Return (X, Y) of the center of cell containing provided text 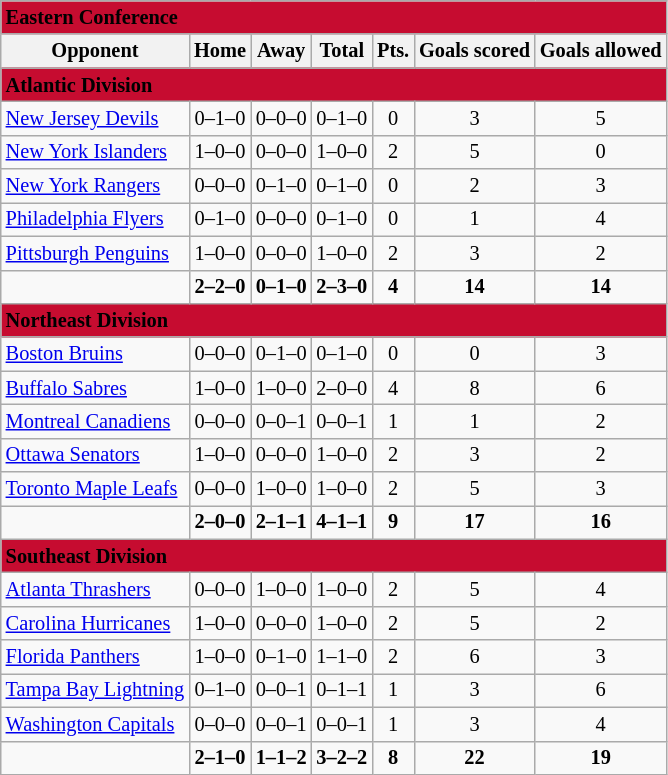
Home (220, 51)
2–1–1 (282, 522)
1–1–2 (282, 758)
19 (600, 758)
New Jersey Devils (95, 118)
New York Islanders (95, 152)
2–1–0 (220, 758)
Northeast Division (334, 320)
1–1–0 (342, 657)
9 (393, 522)
Montreal Canadiens (95, 421)
2–2–0 (220, 287)
Opponent (95, 51)
Ottawa Senators (95, 455)
Away (282, 51)
Buffalo Sabres (95, 388)
2–3–0 (342, 287)
Philadelphia Flyers (95, 219)
Atlanta Thrashers (95, 589)
3–2–2 (342, 758)
Eastern Conference (334, 17)
Total (342, 51)
Atlantic Division (334, 85)
Tampa Bay Lightning (95, 690)
0–1–1 (342, 690)
Pts. (393, 51)
Goals allowed (600, 51)
Pittsburgh Penguins (95, 253)
Southeast Division (334, 556)
Toronto Maple Leafs (95, 489)
Florida Panthers (95, 657)
17 (474, 522)
22 (474, 758)
Boston Bruins (95, 354)
16 (600, 522)
Washington Capitals (95, 724)
4–1–1 (342, 522)
New York Rangers (95, 186)
Carolina Hurricanes (95, 623)
Goals scored (474, 51)
